Detect which cell encompasses the target text, then output its [x, y] center coordinate. 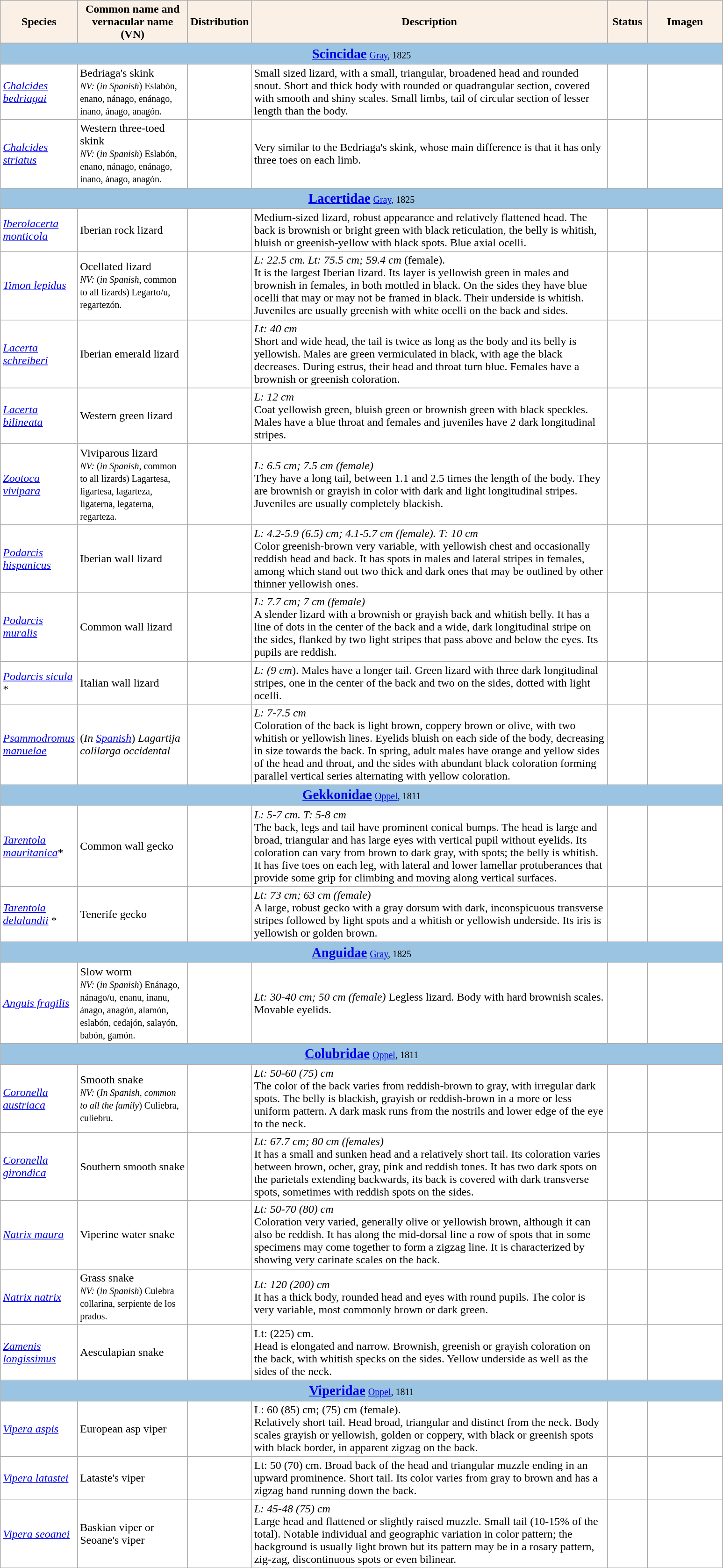
Vipera seoanei [39, 1533]
Iberian emerald lizard [133, 354]
Viperine water snake [133, 1235]
Lacertidae Gray, 1825 [362, 198]
Tarentola mauritanica* [39, 846]
Zamenis longissimus [39, 1353]
Lt: 30-40 cm; 50 cm (female) Legless lizard. Body with hard brownish scales. Movable eyelids. [429, 1003]
Western three-toed skinkNV: (in Spanish) Eslabón, enano, nánago, enánago, inano, ánago, anagón. [133, 154]
Zootoca vivipara [39, 484]
Common name and vernacular name (VN) [133, 22]
Southern smooth snake [133, 1167]
Lacerta schreiberi [39, 354]
Tarentola delalandii * [39, 914]
(In Spanish) Lagartija colilarga occidental [133, 745]
Common wall lizard [133, 627]
Coronella girondica [39, 1167]
Iberian rock lizard [133, 230]
Baskian viper or Seoane's viper [133, 1533]
Species [39, 22]
Grass snakeNV: (in Spanish) Culebra collarina, serpiente de los prados. [133, 1296]
Colubridae Oppel, 1811 [362, 1054]
Chalcides striatus [39, 154]
Slow wormNV: (in Spanish) Enánago, nánago/u, enanu, inanu, ánago, anagón, alamón, eslabón, cedajón, salayón, babón, gamón. [133, 1003]
European asp viper [133, 1428]
Common wall gecko [133, 846]
Lt: 120 (200) cmIt has a thick body, rounded head and eyes with round pupils. The color is very variable, most commonly brown or dark green. [429, 1296]
Tenerife gecko [133, 914]
Lataste's viper [133, 1478]
Podarcis muralis [39, 627]
Very similar to the Bedriaga's skink, whose main difference is that it has only three toes on each limb. [429, 154]
Anguidae Gray, 1825 [362, 952]
Status [627, 22]
Smooth snakeNV: (In Spanish, common to all the family) Culiebra, culiebru. [133, 1098]
Natrix maura [39, 1235]
Viviparous lizardNV: (in Spanish, common to all lizards) Lagartesa, ligartesa, lagarteza, ligaterna, legaterna, regarteza. [133, 484]
Iberian wall lizard [133, 558]
Podarcis sicula * [39, 682]
Psammodromus manuelae [39, 745]
Viperidae Oppel, 1811 [362, 1390]
Italian wall lizard [133, 682]
Chalcides bedriagai [39, 92]
Natrix natrix [39, 1296]
Bedriaga's skinkNV: (in Spanish) Eslabón, enano, nánago, enánago, inano, ánago, anagón. [133, 92]
Imagen [685, 22]
Scincidae Gray, 1825 [362, 54]
Distribution [220, 22]
Western green lizard [133, 416]
Aesculapian snake [133, 1353]
Description [429, 22]
Iberolacerta monticola [39, 230]
Ocellated lizardNV: (in Spanish, common to all lizards) Legarto/u, regartezón. [133, 286]
Vipera aspis [39, 1428]
Coronella austriaca [39, 1098]
Podarcis hispanicus [39, 558]
Timon lepidus [39, 286]
Gekkonidae Oppel, 1811 [362, 795]
Lacerta bilineata [39, 416]
Anguis fragilis [39, 1003]
Vipera latastei [39, 1478]
